Pinpoint the cell where the given text exists, returning its (x, y) midpoint coordinate. 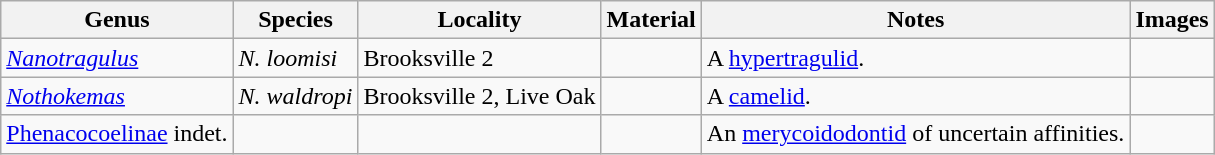
N. waldropi (296, 96)
Images (1172, 20)
Brooksville 2, Live Oak (480, 96)
Phenacocoelinae indet. (117, 134)
N. loomisi (296, 58)
Species (296, 20)
Nothokemas (117, 96)
Notes (916, 20)
An merycoidodontid of uncertain affinities. (916, 134)
A camelid. (916, 96)
Nanotragulus (117, 58)
Locality (480, 20)
Genus (117, 20)
Material (651, 20)
A hypertragulid. (916, 58)
Brooksville 2 (480, 58)
